Output the [X, Y] coordinate of the center of the cell containing the given text.  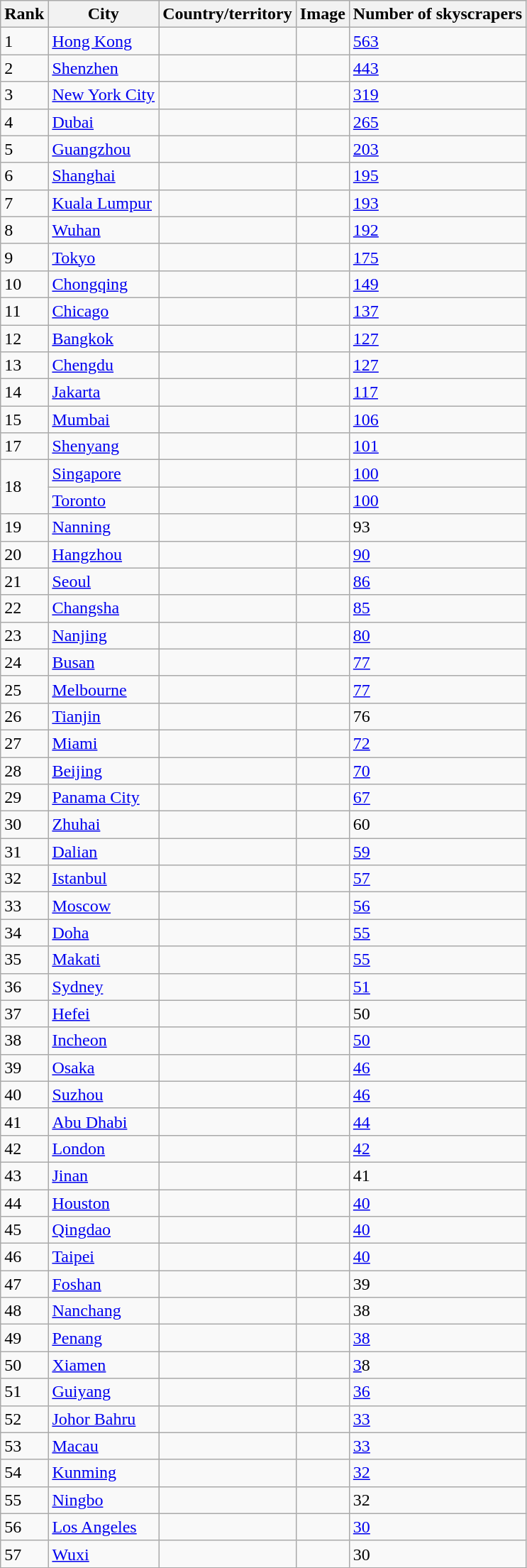
47 [24, 1284]
175 [437, 257]
4 [24, 122]
203 [437, 149]
Hefei [104, 1014]
Wuxi [104, 1554]
137 [437, 311]
Kunming [104, 1473]
Shenzhen [104, 68]
Wuhan [104, 230]
101 [437, 446]
45 [24, 1230]
5 [24, 149]
15 [24, 420]
Shanghai [104, 176]
19 [24, 527]
Mumbai [104, 420]
Rank [24, 14]
31 [24, 852]
149 [437, 284]
Guangzhou [104, 149]
Doha [104, 933]
Osaka [104, 1068]
93 [437, 527]
34 [24, 933]
Kuala Lumpur [104, 203]
11 [24, 311]
25 [24, 689]
Seoul [104, 581]
60 [437, 825]
67 [437, 798]
New York City [104, 95]
Johor Bahru [104, 1419]
20 [24, 554]
Taipei [104, 1257]
City [104, 14]
12 [24, 339]
28 [24, 770]
49 [24, 1338]
192 [437, 230]
52 [24, 1419]
265 [437, 122]
Chongqing [104, 284]
76 [437, 716]
Xiamen [104, 1365]
Busan [104, 662]
21 [24, 581]
Miami [104, 743]
Singapore [104, 473]
54 [24, 1473]
Country/territory [228, 14]
563 [437, 41]
Nanjing [104, 635]
Moscow [104, 906]
Guiyang [104, 1392]
35 [24, 960]
14 [24, 393]
10 [24, 284]
Makati [104, 960]
7 [24, 203]
106 [437, 420]
Penang [104, 1338]
53 [24, 1446]
22 [24, 608]
13 [24, 366]
9 [24, 257]
Changsha [104, 608]
Incheon [104, 1041]
Shenyang [104, 446]
8 [24, 230]
24 [24, 662]
23 [24, 635]
72 [437, 743]
Zhuhai [104, 825]
18 [24, 487]
Macau [104, 1446]
Panama City [104, 798]
48 [24, 1311]
Dubai [104, 122]
Dalian [104, 852]
Number of skyscrapers [437, 14]
Jakarta [104, 393]
6 [24, 176]
Suzhou [104, 1095]
Image [322, 14]
1 [24, 41]
59 [437, 852]
Chengdu [104, 366]
Abu Dhabi [104, 1122]
17 [24, 446]
Bangkok [104, 339]
Beijing [104, 770]
3 [24, 95]
Jinan [104, 1175]
86 [437, 581]
Nanning [104, 527]
Tianjin [104, 716]
29 [24, 798]
Foshan [104, 1284]
Qingdao [104, 1230]
195 [437, 176]
117 [437, 393]
443 [437, 68]
26 [24, 716]
Tokyo [104, 257]
37 [24, 1014]
Hangzhou [104, 554]
Sydney [104, 987]
193 [437, 203]
319 [437, 95]
Chicago [104, 311]
London [104, 1148]
43 [24, 1175]
Toronto [104, 500]
Nanchang [104, 1311]
Houston [104, 1203]
80 [437, 635]
27 [24, 743]
70 [437, 770]
Istanbul [104, 879]
Hong Kong [104, 41]
Los Angeles [104, 1527]
Melbourne [104, 689]
Ningbo [104, 1500]
2 [24, 68]
90 [437, 554]
85 [437, 608]
